Output the (X, Y) coordinate of the center of the cell containing the given text.  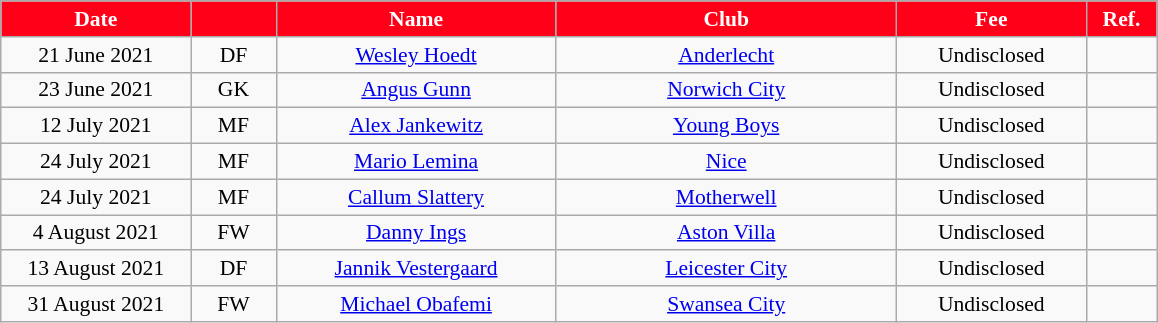
13 August 2021 (96, 269)
Norwich City (726, 90)
Nice (726, 162)
Swansea City (726, 304)
Aston Villa (726, 233)
Date (96, 19)
Angus Gunn (416, 90)
23 June 2021 (96, 90)
21 June 2021 (96, 55)
Anderlecht (726, 55)
Michael Obafemi (416, 304)
Mario Lemina (416, 162)
GK (234, 90)
Leicester City (726, 269)
31 August 2021 (96, 304)
Name (416, 19)
Ref. (1121, 19)
Club (726, 19)
Jannik Vestergaard (416, 269)
12 July 2021 (96, 126)
4 August 2021 (96, 233)
Fee (991, 19)
Wesley Hoedt (416, 55)
Young Boys (726, 126)
Danny Ings (416, 233)
Motherwell (726, 197)
Callum Slattery (416, 197)
Alex Jankewitz (416, 126)
